Locate the cell with the specified text and output its [x, y] center coordinate. 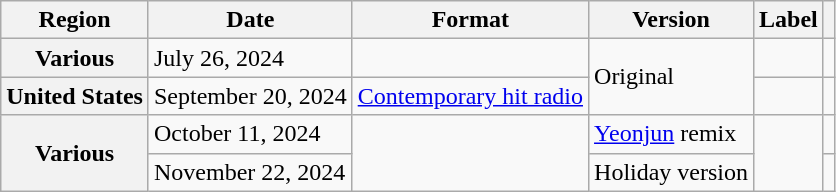
Yeonjun remix [672, 134]
United States [75, 96]
Region [75, 20]
September 20, 2024 [250, 96]
October 11, 2024 [250, 134]
Date [250, 20]
Original [672, 77]
Label [789, 20]
Holiday version [672, 172]
Format [470, 20]
Contemporary hit radio [470, 96]
July 26, 2024 [250, 58]
November 22, 2024 [250, 172]
Version [672, 20]
